Pinpoint the cell where the given text exists, returning its [X, Y] midpoint coordinate. 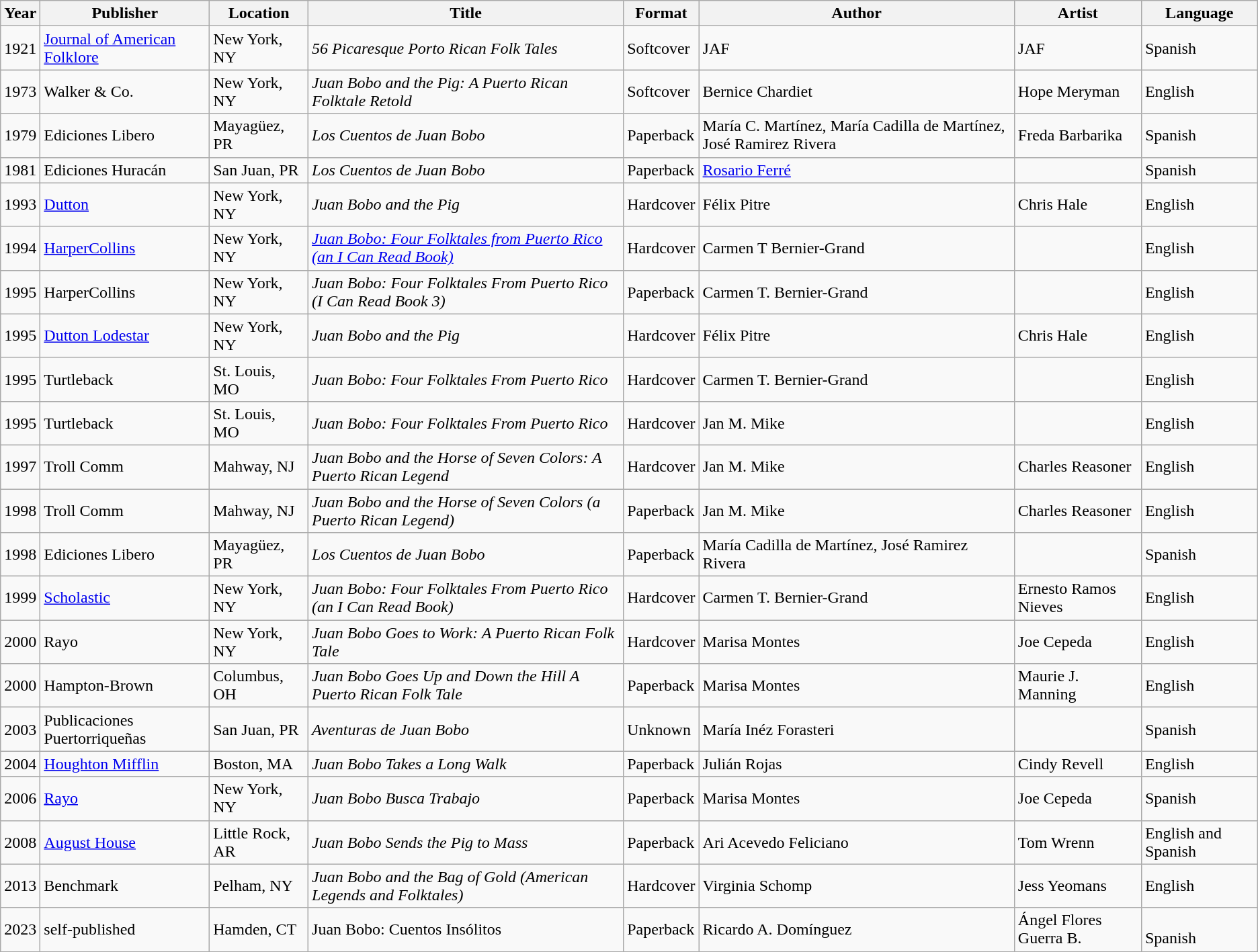
Juan Bobo: Four Folktales from Puerto Rico (an I Can Read Book) [466, 249]
2003 [20, 730]
Houghton Mifflin [125, 764]
Ediciones Huracán [125, 170]
Location [259, 13]
Publicaciones Puertorriqueñas [125, 730]
2006 [20, 798]
Jess Yeomans [1078, 885]
Juan Bobo Busca Trabajo [466, 798]
1999 [20, 598]
Maurie J. Manning [1078, 685]
Language [1199, 13]
Virginia Schomp [856, 885]
2004 [20, 764]
Dutton [125, 204]
Format [661, 13]
Juan Bobo and the Pig: A Puerto Rican Folktale Retold [466, 91]
Juan Bobo Takes a Long Walk [466, 764]
Juan Bobo: Four Folktales From Puerto Rico (an I Can Read Book) [466, 598]
Pelham, NY [259, 885]
Tom Wrenn [1078, 842]
Scholastic [125, 598]
Benchmark [125, 885]
Juan Bobo: Cuentos Insólitos [466, 930]
Ángel Flores Guerra B. [1078, 930]
Aventuras de Juan Bobo [466, 730]
Artist [1078, 13]
Bernice Chardiet [856, 91]
Cindy Revell [1078, 764]
Juan Bobo and the Bag of Gold (American Legends and Folktales) [466, 885]
Unknown [661, 730]
Juan Bobo Goes to Work: A Puerto Rican Folk Tale [466, 642]
1997 [20, 466]
Columbus, OH [259, 685]
56 Picaresque Porto Rican Folk Tales [466, 48]
Journal of American Folklore [125, 48]
Hamden, CT [259, 930]
Year [20, 13]
Juan Bobo and the Horse of Seven Colors (a Puerto Rican Legend) [466, 511]
Publisher [125, 13]
Boston, MA [259, 764]
Carmen T Bernier-Grand [856, 249]
María Inéz Forasteri [856, 730]
August House [125, 842]
Juan Bobo Goes Up and Down the Hill A Puerto Rican Folk Tale [466, 685]
1994 [20, 249]
1979 [20, 136]
María C. Martínez, María Cadilla de Martínez, José Ramirez Rivera [856, 136]
Author [856, 13]
Ricardo A. Domínguez [856, 930]
Walker & Co. [125, 91]
2008 [20, 842]
1921 [20, 48]
Little Rock, AR [259, 842]
Dutton Lodestar [125, 336]
Julián Rojas [856, 764]
Juan Bobo and the Horse of Seven Colors: A Puerto Rican Legend [466, 466]
Title [466, 13]
2023 [20, 930]
English and Spanish [1199, 842]
2013 [20, 885]
María Cadilla de Martínez, José Ramirez Rivera [856, 555]
Rosario Ferré [856, 170]
Hope Meryman [1078, 91]
Ernesto Ramos Nieves [1078, 598]
1973 [20, 91]
Freda Barbarika [1078, 136]
Juan Bobo Sends the Pig to Mass [466, 842]
Juan Bobo: Four Folktales From Puerto Rico (I Can Read Book 3) [466, 292]
1993 [20, 204]
1981 [20, 170]
self-published [125, 930]
Ari Acevedo Feliciano [856, 842]
Hampton-Brown [125, 685]
